From the cell containing the given text, extract its center point as [x, y] coordinate. 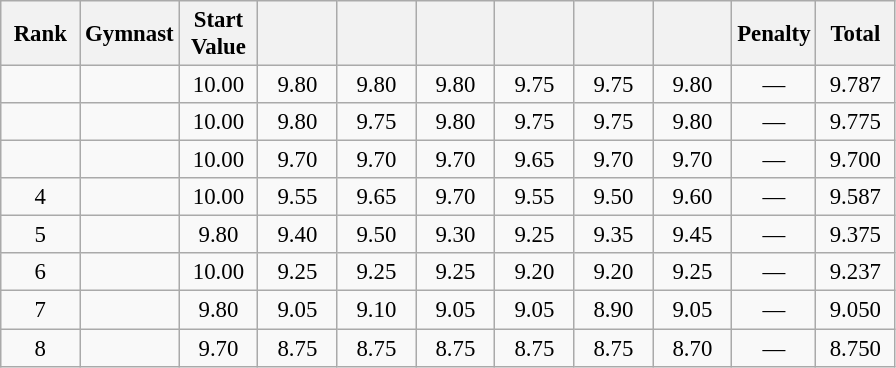
8 [40, 348]
7 [40, 310]
9.30 [456, 235]
StartValue [218, 34]
9.45 [692, 235]
9.050 [856, 310]
Penalty [774, 34]
9.10 [376, 310]
Rank [40, 34]
9.237 [856, 273]
8.750 [856, 348]
Gymnast [130, 34]
9.700 [856, 160]
6 [40, 273]
4 [40, 197]
9.60 [692, 197]
9.787 [856, 85]
9.375 [856, 235]
Total [856, 34]
5 [40, 235]
9.35 [614, 235]
8.90 [614, 310]
9.775 [856, 122]
9.40 [298, 235]
8.70 [692, 348]
9.587 [856, 197]
